Pinpoint the cell where the given text exists, returning its (x, y) midpoint coordinate. 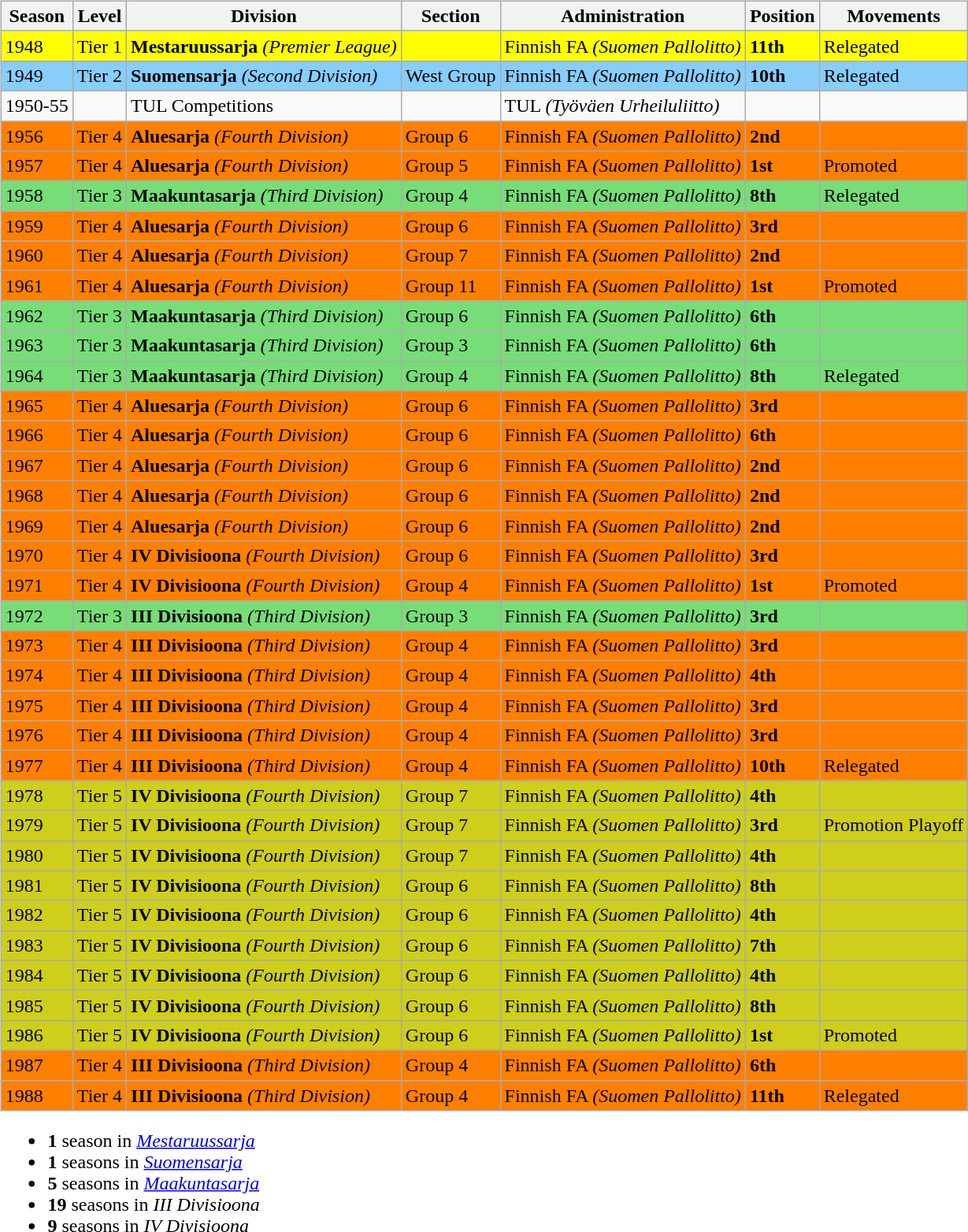
1959 (36, 226)
Tier 1 (99, 46)
TUL Competitions (265, 106)
1981 (36, 885)
Season (36, 16)
1962 (36, 316)
Section (451, 16)
1978 (36, 796)
Suomensarja (Second Division) (265, 76)
1957 (36, 166)
1976 (36, 736)
1948 (36, 46)
1987 (36, 1065)
1949 (36, 76)
1970 (36, 555)
1958 (36, 196)
Administration (622, 16)
1979 (36, 826)
1986 (36, 1035)
1984 (36, 975)
7th (782, 945)
1988 (36, 1096)
1977 (36, 766)
Division (265, 16)
TUL (Työväen Urheiluliitto) (622, 106)
1960 (36, 256)
1966 (36, 436)
Tier 2 (99, 76)
1983 (36, 945)
1974 (36, 676)
West Group (451, 76)
1956 (36, 136)
1972 (36, 615)
Level (99, 16)
1980 (36, 855)
Movements (893, 16)
Position (782, 16)
1985 (36, 1005)
Group 5 (451, 166)
1964 (36, 376)
1963 (36, 346)
1971 (36, 585)
1961 (36, 286)
1967 (36, 466)
1969 (36, 525)
1950-55 (36, 106)
Promotion Playoff (893, 826)
1968 (36, 495)
Mestaruussarja (Premier League) (265, 46)
1975 (36, 706)
1973 (36, 646)
1965 (36, 406)
Group 11 (451, 286)
1982 (36, 915)
